Locate the cell with the specified text and output its [x, y] center coordinate. 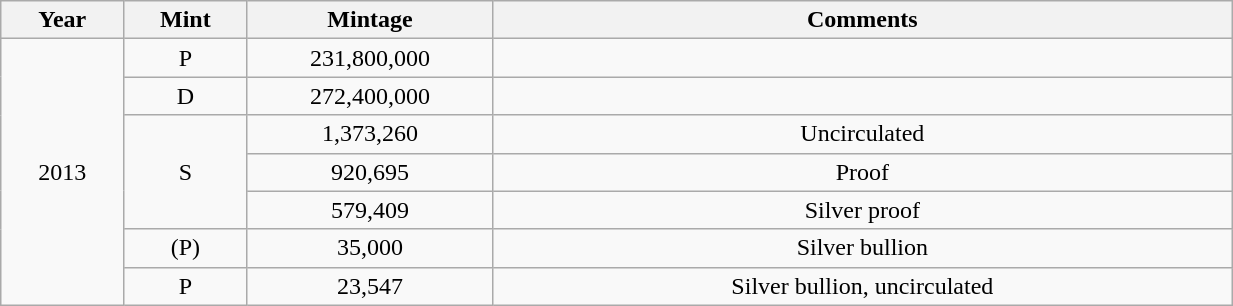
D [186, 96]
Silver proof [862, 210]
231,800,000 [370, 58]
2013 [62, 172]
Proof [862, 172]
Silver bullion [862, 248]
1,373,260 [370, 134]
(P) [186, 248]
Year [62, 20]
35,000 [370, 248]
23,547 [370, 286]
272,400,000 [370, 96]
Silver bullion, uncirculated [862, 286]
Mint [186, 20]
Comments [862, 20]
579,409 [370, 210]
Uncirculated [862, 134]
Mintage [370, 20]
S [186, 172]
920,695 [370, 172]
